Locate the cell with the specified text and output its (x, y) center coordinate. 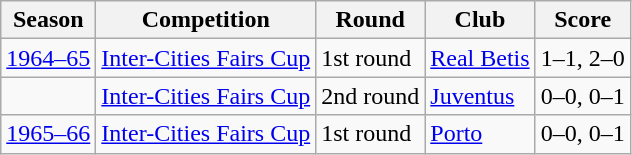
1964–65 (48, 58)
Round (370, 20)
Season (48, 20)
1–1, 2–0 (582, 58)
1965–66 (48, 134)
Juventus (480, 96)
Score (582, 20)
Club (480, 20)
Porto (480, 134)
Competition (206, 20)
Real Betis (480, 58)
2nd round (370, 96)
